Scan for the cell matching the given text and deliver its (X, Y) coordinate at center. 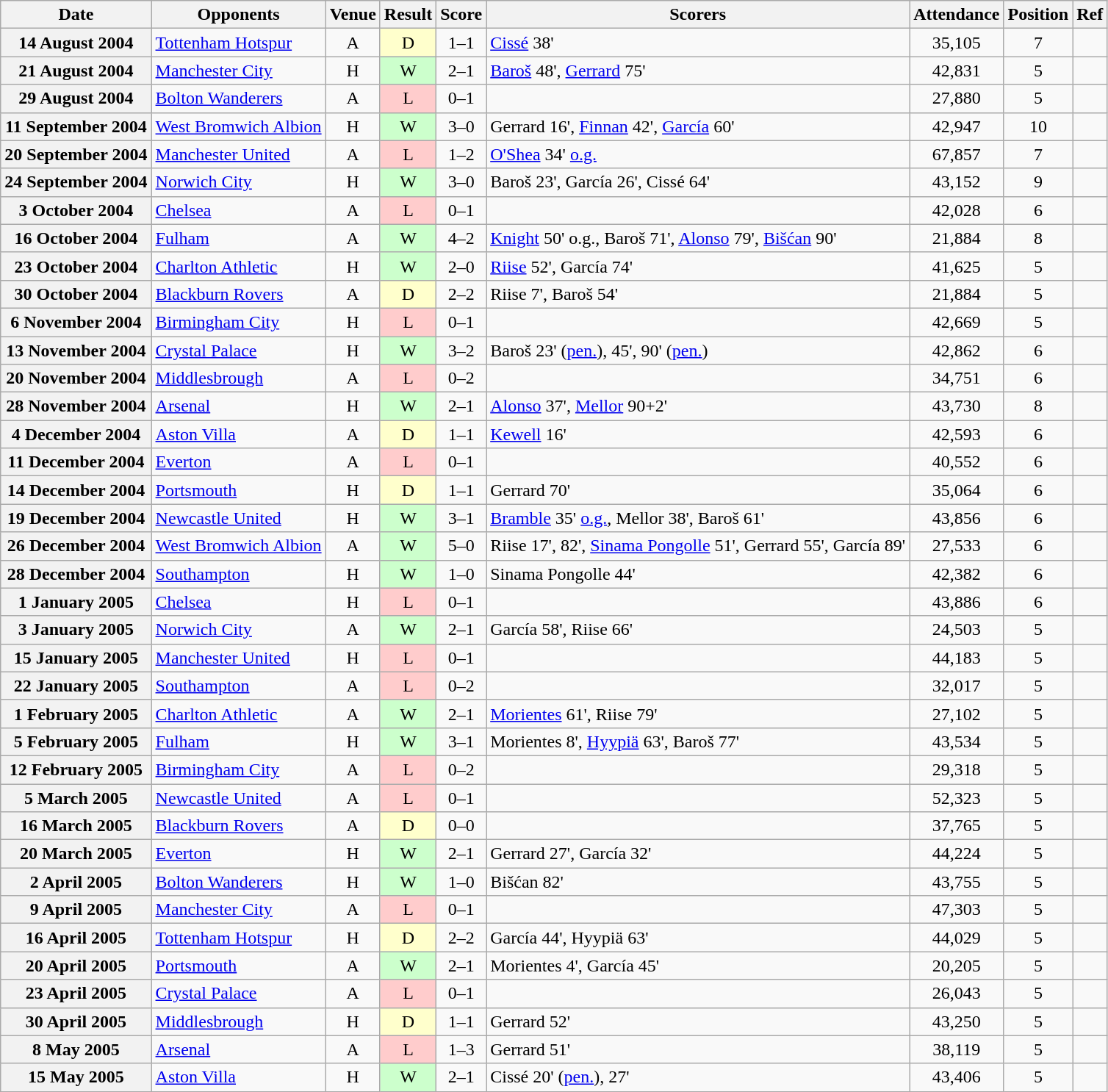
34,751 (957, 378)
9 April 2005 (76, 910)
44,029 (957, 938)
5–0 (461, 546)
16 October 2004 (76, 238)
67,857 (957, 154)
Baroš 23' (pen.), 45', 90' (pen.) (698, 351)
Cissé 38' (698, 43)
35,105 (957, 43)
4 December 2004 (76, 434)
Gerrard 52' (698, 1021)
Riise 7', Baroš 54' (698, 294)
41,625 (957, 266)
8 May 2005 (76, 1049)
Gerrard 51' (698, 1049)
11 December 2004 (76, 462)
11 September 2004 (76, 126)
42,028 (957, 210)
Score (461, 15)
44,224 (957, 854)
1 February 2005 (76, 714)
27,102 (957, 714)
1–2 (461, 154)
20 March 2005 (76, 854)
42,669 (957, 322)
42,831 (957, 71)
14 August 2004 (76, 43)
Alonso 37', Mellor 90+2' (698, 406)
Knight 50' o.g., Baroš 71', Alonso 79', Bišćan 90' (698, 238)
Bišćan 82' (698, 882)
28 December 2004 (76, 574)
13 November 2004 (76, 351)
1 January 2005 (76, 602)
43,250 (957, 1021)
14 December 2004 (76, 490)
35,064 (957, 490)
43,534 (957, 741)
Opponents (238, 15)
43,755 (957, 882)
3 January 2005 (76, 630)
19 December 2004 (76, 518)
24 September 2004 (76, 182)
20 November 2004 (76, 378)
27,880 (957, 98)
37,765 (957, 826)
20,205 (957, 966)
Morientes 8', Hyypiä 63', Baroš 77' (698, 741)
29,318 (957, 769)
5 February 2005 (76, 741)
Gerrard 27', García 32' (698, 854)
42,382 (957, 574)
Attendance (957, 15)
38,119 (957, 1049)
43,886 (957, 602)
4–2 (461, 238)
15 January 2005 (76, 658)
30 October 2004 (76, 294)
Date (76, 15)
Scorers (698, 15)
43,152 (957, 182)
Morientes 61', Riise 79' (698, 714)
Baroš 48', Gerrard 75' (698, 71)
Cissé 20' (pen.), 27' (698, 1077)
Riise 17', 82', Sinama Pongolle 51', Gerrard 55', García 89' (698, 546)
Gerrard 70' (698, 490)
Position (1038, 15)
43,856 (957, 518)
12 February 2005 (76, 769)
O'Shea 34' o.g. (698, 154)
Kewell 16' (698, 434)
20 April 2005 (76, 966)
16 March 2005 (76, 826)
1–3 (461, 1049)
26 December 2004 (76, 546)
3 October 2004 (76, 210)
28 November 2004 (76, 406)
9 (1038, 182)
16 April 2005 (76, 938)
Riise 52', García 74' (698, 266)
Result (408, 15)
24,503 (957, 630)
21 August 2004 (76, 71)
43,730 (957, 406)
3–2 (461, 351)
27,533 (957, 546)
Baroš 23', García 26', Cissé 64' (698, 182)
2–0 (461, 266)
García 44', Hyypiä 63' (698, 938)
47,303 (957, 910)
26,043 (957, 994)
20 September 2004 (76, 154)
6 November 2004 (76, 322)
23 October 2004 (76, 266)
52,323 (957, 797)
Venue (353, 15)
32,017 (957, 686)
Sinama Pongolle 44' (698, 574)
Morientes 4', García 45' (698, 966)
43,406 (957, 1077)
5 March 2005 (76, 797)
42,593 (957, 434)
40,552 (957, 462)
44,183 (957, 658)
Bramble 35' o.g., Mellor 38', Baroš 61' (698, 518)
15 May 2005 (76, 1077)
Ref (1090, 15)
29 August 2004 (76, 98)
0–0 (461, 826)
23 April 2005 (76, 994)
42,862 (957, 351)
22 January 2005 (76, 686)
10 (1038, 126)
42,947 (957, 126)
30 April 2005 (76, 1021)
2 April 2005 (76, 882)
Gerrard 16', Finnan 42', García 60' (698, 126)
García 58', Riise 66' (698, 630)
